Identify which cell holds the provided text, then report its (x, y) central coordinate. 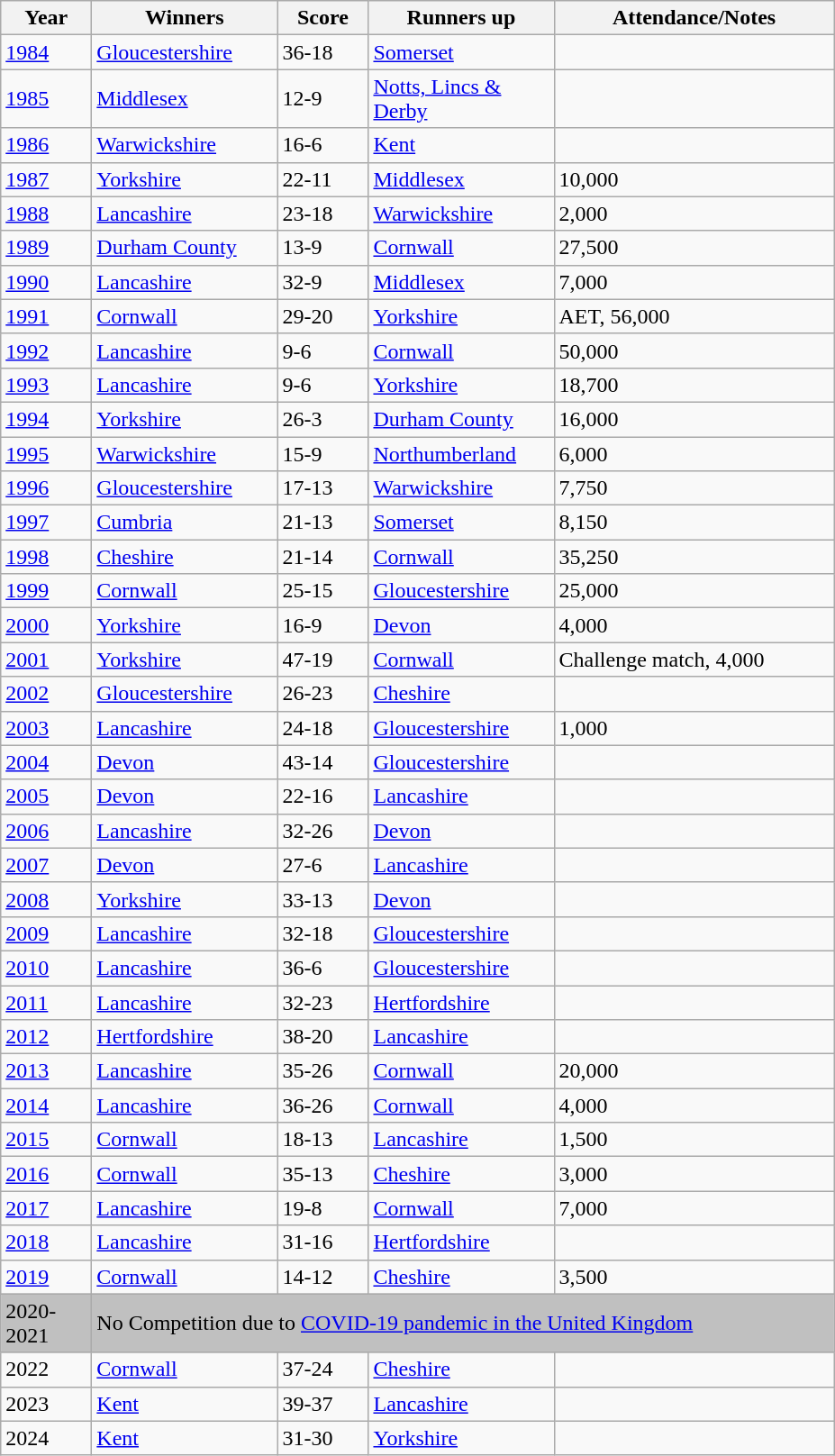
16-9 (322, 625)
1986 (47, 145)
2019 (47, 1277)
2008 (47, 899)
21-13 (322, 523)
2001 (47, 660)
1991 (47, 316)
35-26 (322, 1071)
1998 (47, 557)
2024 (47, 1438)
43-14 (322, 762)
1993 (47, 385)
Notts, Lincs & Derby (461, 99)
Challenge match, 4,000 (694, 660)
26-23 (322, 694)
2005 (47, 796)
50,000 (694, 350)
Attendance/Notes (694, 18)
7,750 (694, 488)
1989 (47, 248)
15-9 (322, 453)
29-20 (322, 316)
1995 (47, 453)
Runners up (461, 18)
2023 (47, 1404)
1984 (47, 52)
1999 (47, 591)
26-3 (322, 419)
14-12 (322, 1277)
17-13 (322, 488)
3,000 (694, 1174)
2003 (47, 728)
36-18 (322, 52)
38-20 (322, 1037)
Score (322, 18)
Northumberland (461, 453)
1,000 (694, 728)
2004 (47, 762)
19-8 (322, 1208)
1988 (47, 214)
32-23 (322, 1003)
32-9 (322, 282)
27-6 (322, 865)
25-15 (322, 591)
Winners (185, 18)
6,000 (694, 453)
Cumbria (185, 523)
10,000 (694, 179)
1997 (47, 523)
2009 (47, 933)
2007 (47, 865)
2,000 (694, 214)
Year (47, 18)
2015 (47, 1140)
2012 (47, 1037)
16-6 (322, 145)
32-26 (322, 831)
47-19 (322, 660)
22-11 (322, 179)
1985 (47, 99)
31-30 (322, 1438)
18-13 (322, 1140)
35-13 (322, 1174)
35,250 (694, 557)
1,500 (694, 1140)
2020-2021 (47, 1323)
12-9 (322, 99)
2002 (47, 694)
2011 (47, 1003)
2018 (47, 1242)
32-18 (322, 933)
39-37 (322, 1404)
1987 (47, 179)
2014 (47, 1106)
18,700 (694, 385)
23-18 (322, 214)
2010 (47, 968)
25,000 (694, 591)
16,000 (694, 419)
3,500 (694, 1277)
2022 (47, 1370)
36-6 (322, 968)
2016 (47, 1174)
24-18 (322, 728)
8,150 (694, 523)
27,500 (694, 248)
AET, 56,000 (694, 316)
1996 (47, 488)
20,000 (694, 1071)
2017 (47, 1208)
1994 (47, 419)
33-13 (322, 899)
1990 (47, 282)
37-24 (322, 1370)
1992 (47, 350)
No Competition due to COVID-19 pandemic in the United Kingdom (463, 1323)
21-14 (322, 557)
31-16 (322, 1242)
13-9 (322, 248)
2000 (47, 625)
2006 (47, 831)
22-16 (322, 796)
2013 (47, 1071)
36-26 (322, 1106)
